Capture the cell that displays the provided text and extract its (X, Y) central coordinate. 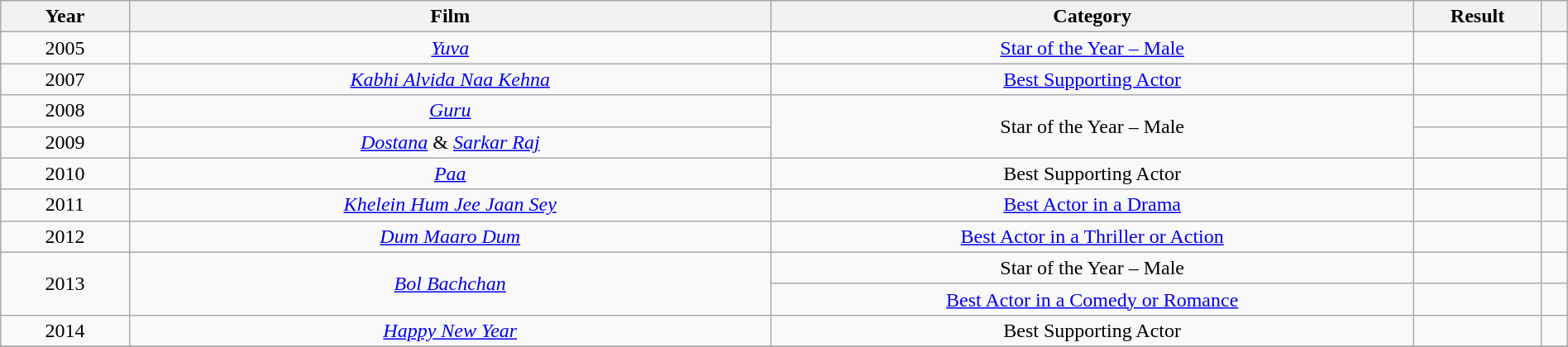
Bol Bachchan (450, 283)
2011 (65, 205)
Best Actor in a Comedy or Romance (1092, 299)
Paa (450, 173)
Guru (450, 111)
2007 (65, 79)
2005 (65, 48)
2010 (65, 173)
Dostana & Sarkar Raj (450, 142)
2014 (65, 330)
Kabhi Alvida Naa Kehna (450, 79)
Film (450, 17)
Khelein Hum Jee Jaan Sey (450, 205)
Happy New Year (450, 330)
Category (1092, 17)
Best Actor in a Thriller or Action (1092, 236)
Result (1477, 17)
2013 (65, 283)
2008 (65, 111)
Best Actor in a Drama (1092, 205)
2009 (65, 142)
Year (65, 17)
2012 (65, 236)
Yuva (450, 48)
Dum Maaro Dum (450, 236)
